Provide the (x, y) coordinate of the cell's center where the given text is located.  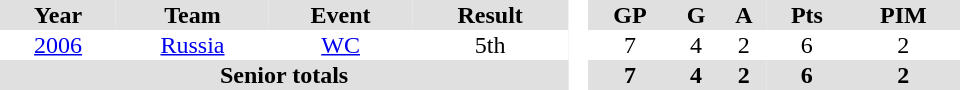
Team (192, 15)
PIM (904, 15)
A (744, 15)
Result (490, 15)
Russia (192, 45)
WC (341, 45)
GP (630, 15)
Senior totals (284, 75)
2006 (58, 45)
Event (341, 15)
Pts (807, 15)
Year (58, 15)
G (696, 15)
5th (490, 45)
